Locate the cell with the specified text and output its [X, Y] center coordinate. 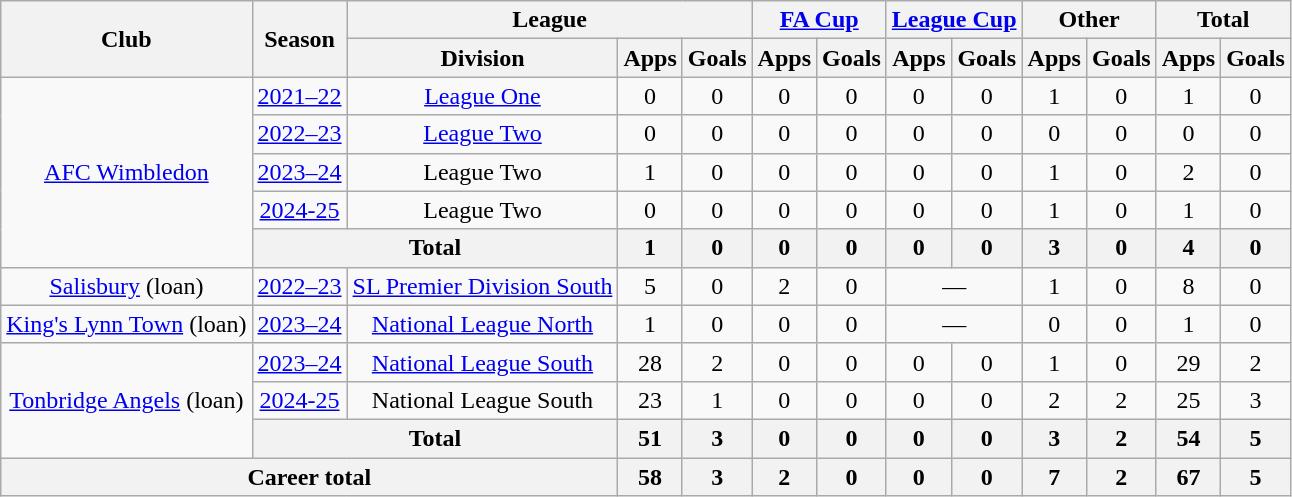
League Cup [954, 20]
League One [482, 96]
7 [1054, 477]
58 [650, 477]
SL Premier Division South [482, 286]
Season [300, 39]
National League North [482, 324]
Division [482, 58]
4 [1188, 248]
King's Lynn Town (loan) [126, 324]
28 [650, 362]
23 [650, 400]
AFC Wimbledon [126, 172]
2021–22 [300, 96]
67 [1188, 477]
FA Cup [819, 20]
Other [1089, 20]
League [550, 20]
Salisbury (loan) [126, 286]
Career total [310, 477]
29 [1188, 362]
8 [1188, 286]
25 [1188, 400]
Club [126, 39]
Tonbridge Angels (loan) [126, 400]
54 [1188, 438]
51 [650, 438]
